For the text-containing cell, return its midpoint in [X, Y] coordinate format. 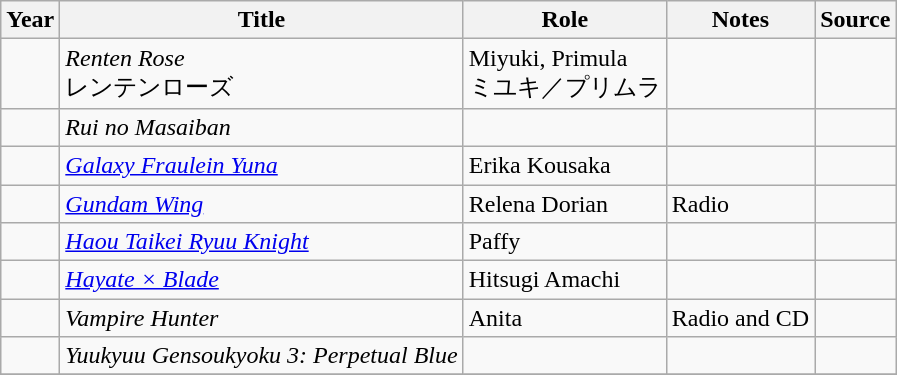
Radio [740, 203]
Galaxy Fraulein Yuna [262, 165]
Erika Kousaka [564, 165]
Source [856, 20]
Role [564, 20]
Miyuki, Primulaミユキ／プリムラ [564, 74]
Hayate × Blade [262, 280]
Haou Taikei Ryuu Knight [262, 242]
Gundam Wing [262, 203]
Radio and CD [740, 318]
Hitsugi Amachi [564, 280]
Title [262, 20]
Rui no Masaiban [262, 127]
Vampire Hunter [262, 318]
Renten Roseレンテンローズ [262, 74]
Paffy [564, 242]
Year [30, 20]
Yuukyuu Gensoukyoku 3: Perpetual Blue [262, 356]
Notes [740, 20]
Relena Dorian [564, 203]
Anita [564, 318]
